Find where the given text appears and provide that cell's center as (x, y) coordinate. 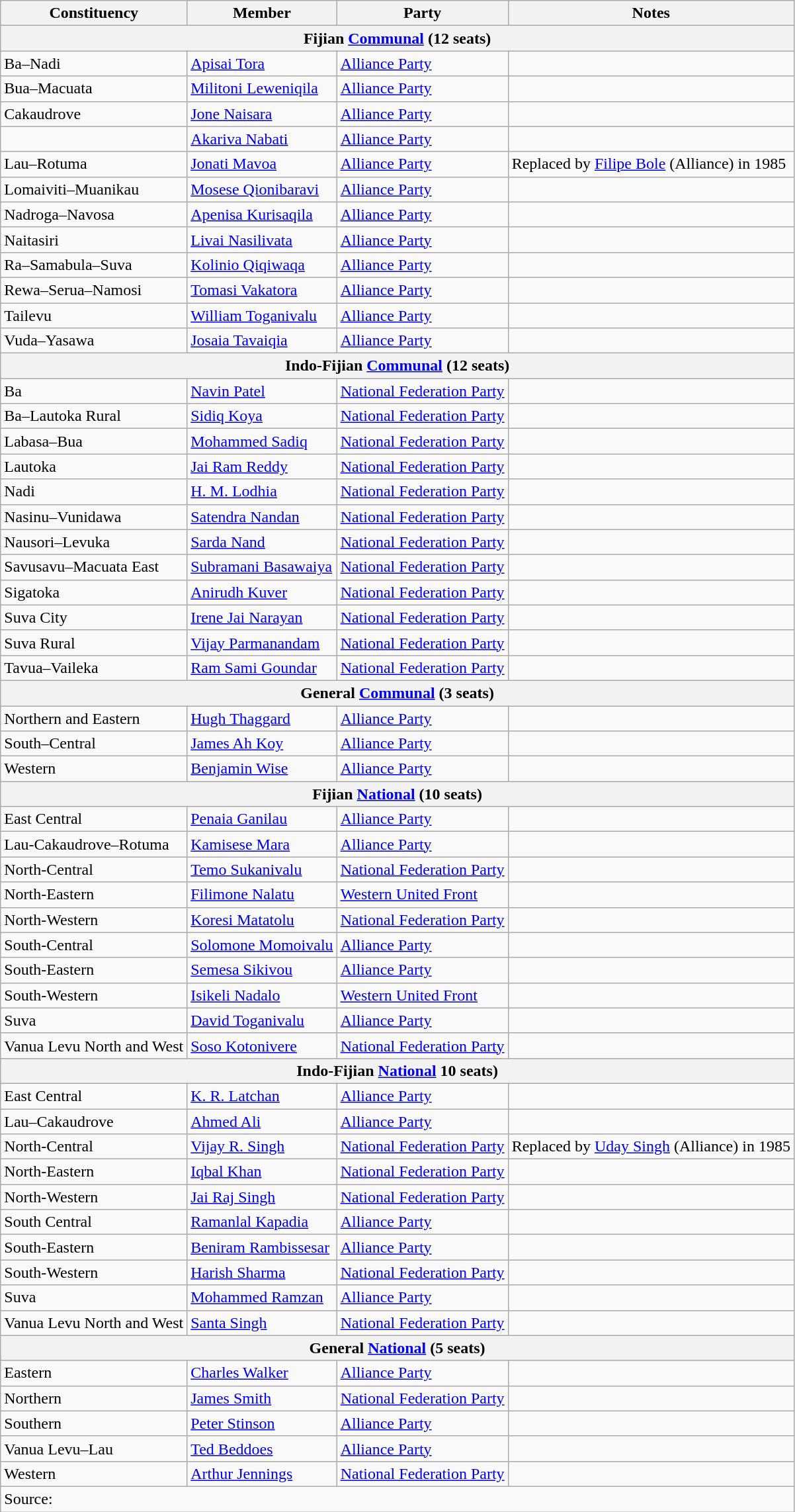
Replaced by Uday Singh (Alliance) in 1985 (651, 1147)
Soso Kotonivere (262, 1045)
Benjamin Wise (262, 769)
Vijay Parmanandam (262, 643)
Nadroga–Navosa (94, 214)
Suva Rural (94, 643)
Lautoka (94, 467)
Savusavu–Macuata East (94, 567)
Iqbal Khan (262, 1172)
Lau–Rotuma (94, 164)
Jonati Mavoa (262, 164)
South-Central (94, 945)
Penaia Ganilau (262, 819)
Anirudh Kuver (262, 592)
Satendra Nandan (262, 517)
Koresi Matatolu (262, 920)
David Toganivalu (262, 1020)
Semesa Sikivou (262, 970)
Beniram Rambissesar (262, 1247)
Lau-Cakaudrove–Rotuma (94, 844)
Akariva Nabati (262, 139)
Ba (94, 391)
James Smith (262, 1398)
Josaia Tavaiqia (262, 341)
Mohammed Ramzan (262, 1298)
Solomone Momoivalu (262, 945)
Peter Stinson (262, 1423)
Tailevu (94, 316)
Temo Sukanivalu (262, 869)
Suva City (94, 617)
Notes (651, 13)
Filimone Nalatu (262, 895)
Militoni Leweniqila (262, 89)
Isikeli Nadalo (262, 995)
Ba–Lautoka Rural (94, 416)
Party (422, 13)
Jone Naisara (262, 114)
South–Central (94, 744)
Eastern (94, 1373)
Vijay R. Singh (262, 1147)
Mohammed Sadiq (262, 441)
Charles Walker (262, 1373)
Lomaiviti–Muanikau (94, 189)
General Communal (3 seats) (397, 693)
Nadi (94, 492)
Ramanlal Kapadia (262, 1222)
Sidiq Koya (262, 416)
Subramani Basawaiya (262, 567)
Kolinio Qiqiwaqa (262, 265)
Jai Raj Singh (262, 1197)
Lau–Cakaudrove (94, 1122)
Member (262, 13)
Sigatoka (94, 592)
Cakaudrove (94, 114)
Indo-Fijian National 10 seats) (397, 1071)
Bua–Macuata (94, 89)
Nasinu–Vunidawa (94, 517)
Santa Singh (262, 1323)
Rewa–Serua–Namosi (94, 290)
Navin Patel (262, 391)
Tomasi Vakatora (262, 290)
Constituency (94, 13)
Fijian Communal (12 seats) (397, 38)
Source: (397, 1499)
Indo-Fijian Communal (12 seats) (397, 366)
Vuda–Yasawa (94, 341)
Ba–Nadi (94, 64)
Livai Nasilivata (262, 240)
Southern (94, 1423)
Northern (94, 1398)
Fijian National (10 seats) (397, 794)
Naitasiri (94, 240)
South Central (94, 1222)
Ahmed Ali (262, 1122)
Nausori–Levuka (94, 542)
William Toganivalu (262, 316)
James Ah Koy (262, 744)
Hugh Thaggard (262, 718)
Ra–Samabula–Suva (94, 265)
Kamisese Mara (262, 844)
Tavua–Vaileka (94, 668)
Apenisa Kurisaqila (262, 214)
Apisai Tora (262, 64)
Mosese Qionibaravi (262, 189)
Sarda Nand (262, 542)
Vanua Levu–Lau (94, 1448)
H. M. Lodhia (262, 492)
Jai Ram Reddy (262, 467)
Ram Sami Goundar (262, 668)
Replaced by Filipe Bole (Alliance) in 1985 (651, 164)
General National (5 seats) (397, 1348)
K. R. Latchan (262, 1096)
Harish Sharma (262, 1272)
Irene Jai Narayan (262, 617)
Northern and Eastern (94, 718)
Labasa–Bua (94, 441)
Arthur Jennings (262, 1474)
Ted Beddoes (262, 1448)
